Identify which cell holds the provided text, then report its (X, Y) central coordinate. 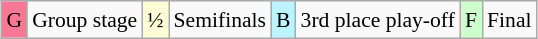
G (14, 20)
Final (510, 20)
3rd place play-off (378, 20)
Group stage (84, 20)
F (471, 20)
Semifinals (220, 20)
½ (155, 20)
B (284, 20)
